From the cell containing the given text, extract its center point as (x, y) coordinate. 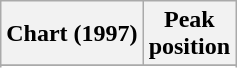
Peakposition (189, 34)
Chart (1997) (72, 34)
